Identify which cell holds the provided text, then report its [x, y] central coordinate. 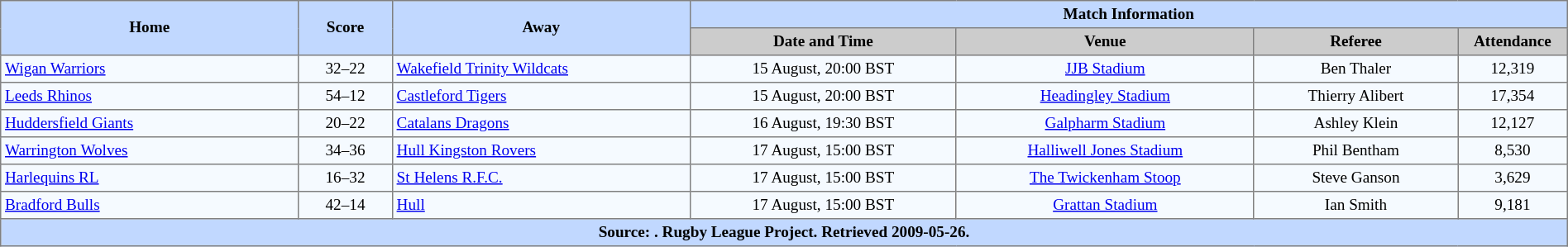
Leeds Rhinos [150, 96]
Halliwell Jones Stadium [1105, 150]
Thierry Alibert [1355, 96]
Headingley Stadium [1105, 96]
17,354 [1513, 96]
12,319 [1513, 69]
Source: . Rugby League Project. Retrieved 2009-05-26. [784, 233]
Away [541, 28]
Ben Thaler [1355, 69]
Ian Smith [1355, 205]
Referee [1355, 41]
Wakefield Trinity Wildcats [541, 69]
Castleford Tigers [541, 96]
8,530 [1513, 150]
Galpharm Stadium [1105, 124]
Ashley Klein [1355, 124]
Attendance [1513, 41]
Bradford Bulls [150, 205]
JJB Stadium [1105, 69]
Match Information [1128, 15]
Warrington Wolves [150, 150]
Hull Kingston Rovers [541, 150]
32–22 [346, 69]
The Twickenham Stoop [1105, 178]
Venue [1105, 41]
54–12 [346, 96]
Steve Ganson [1355, 178]
3,629 [1513, 178]
Score [346, 28]
Huddersfield Giants [150, 124]
Hull [541, 205]
Phil Bentham [1355, 150]
20–22 [346, 124]
Date and Time [823, 41]
34–36 [346, 150]
Wigan Warriors [150, 69]
9,181 [1513, 205]
Harlequins RL [150, 178]
St Helens R.F.C. [541, 178]
Grattan Stadium [1105, 205]
42–14 [346, 205]
Home [150, 28]
16 August, 19:30 BST [823, 124]
12,127 [1513, 124]
Catalans Dragons [541, 124]
16–32 [346, 178]
